Extract the (X, Y) coordinate from the center of the cell holding the provided text.  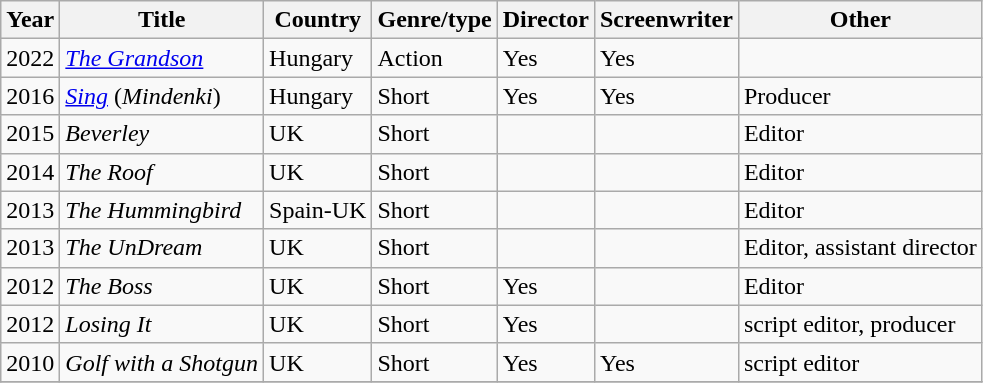
Other (860, 20)
Title (162, 20)
Sing (Mindenki) (162, 96)
The Hummingbird (162, 210)
Country (318, 20)
Year (30, 20)
The Boss (162, 286)
Genre/type (434, 20)
2015 (30, 134)
2016 (30, 96)
The Roof (162, 172)
Spain-UK (318, 210)
The UnDream (162, 248)
2022 (30, 58)
Editor, assistant director (860, 248)
Director (546, 20)
script editor, producer (860, 324)
Action (434, 58)
2010 (30, 362)
Golf with a Shotgun (162, 362)
Producer (860, 96)
Losing It (162, 324)
Beverley (162, 134)
The Grandson (162, 58)
Screenwriter (666, 20)
script editor (860, 362)
2014 (30, 172)
